Scan for the cell matching the given text and deliver its [X, Y] coordinate at center. 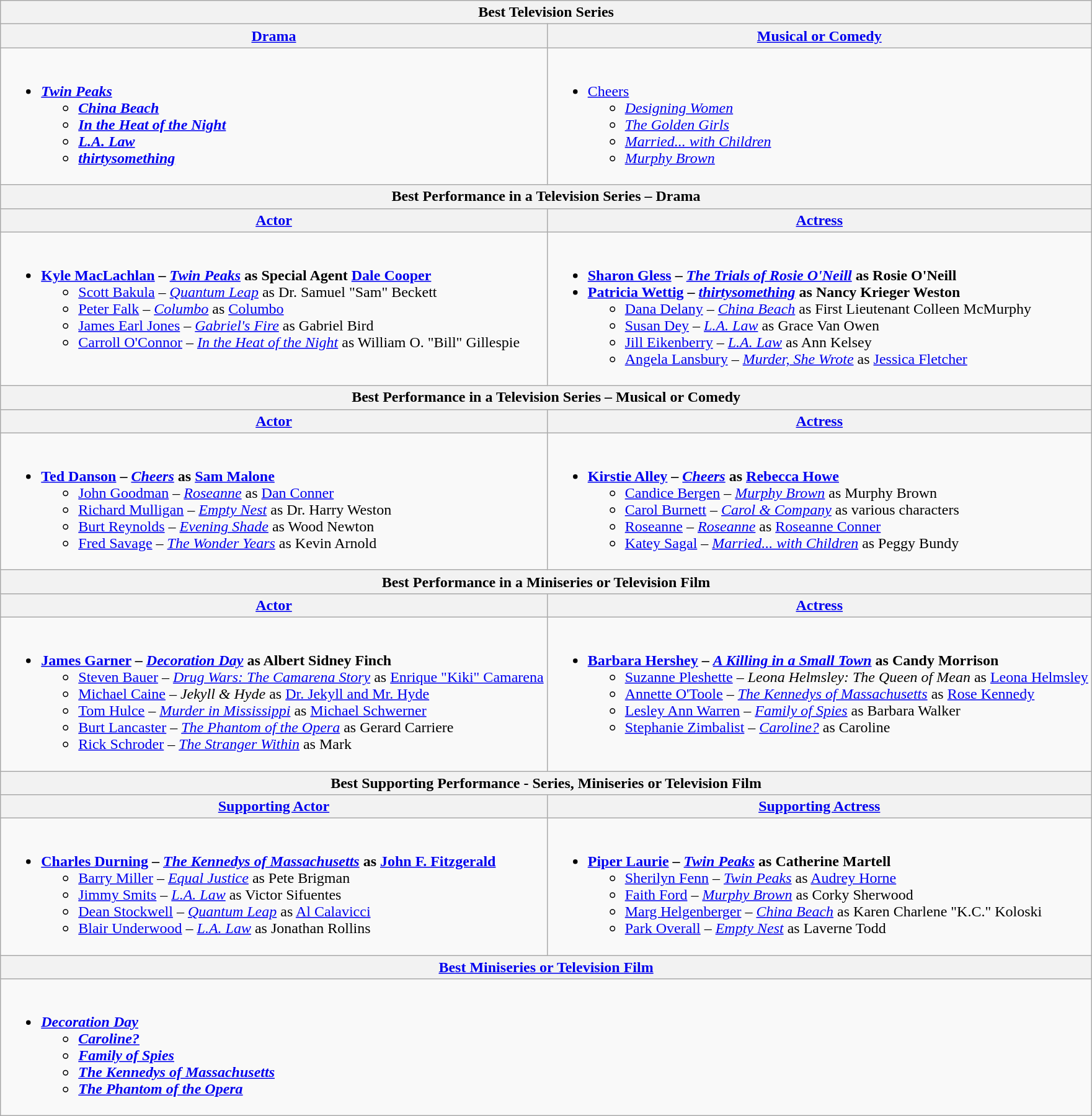
Best Performance in a Television Series – Drama [546, 197]
Twin PeaksChina BeachIn the Heat of the NightL.A. Lawthirtysomething [274, 117]
Drama [274, 36]
Supporting Actor [274, 807]
Supporting Actress [819, 807]
Best Performance in a Miniseries or Television Film [546, 582]
Musical or Comedy [819, 36]
CheersDesigning WomenThe Golden GirlsMarried... with ChildrenMurphy Brown [819, 117]
Best Performance in a Television Series – Musical or Comedy [546, 397]
Best Supporting Performance - Series, Miniseries or Television Film [546, 783]
Best Television Series [546, 12]
Best Miniseries or Television Film [546, 967]
Decoration DayCaroline?Family of SpiesThe Kennedys of MassachusettsThe Phantom of the Opera [546, 1048]
